Return the (X, Y) coordinate for the center point of the cell that contains the specified text.  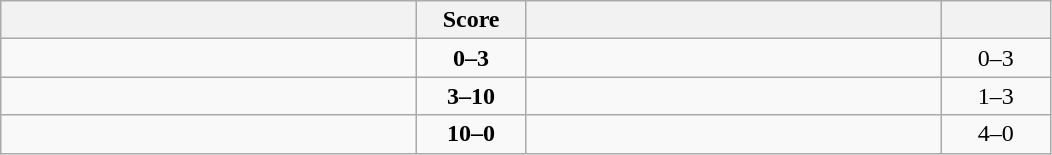
Score (472, 20)
3–10 (472, 96)
1–3 (996, 96)
10–0 (472, 134)
4–0 (996, 134)
